Find where the given text appears and provide that cell's center as [X, Y] coordinate. 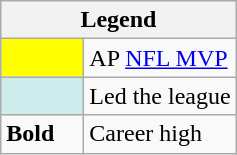
AP NFL MVP [160, 58]
Career high [160, 134]
Bold [42, 134]
Legend [118, 20]
Led the league [160, 96]
